Identify which cell holds the provided text, then report its (x, y) central coordinate. 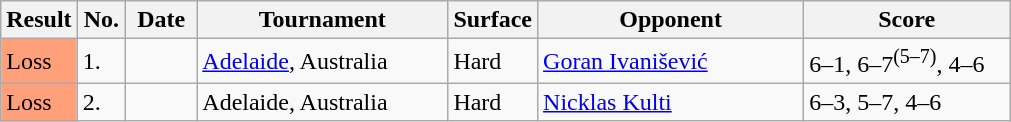
No. (102, 20)
Opponent (671, 20)
2. (102, 102)
1. (102, 62)
6–1, 6–7(5–7), 4–6 (907, 62)
Nicklas Kulti (671, 102)
Goran Ivanišević (671, 62)
Date (162, 20)
Tournament (322, 20)
Score (907, 20)
Result (39, 20)
6–3, 5–7, 4–6 (907, 102)
Surface (493, 20)
